Return (x, y) of the center of cell containing provided text 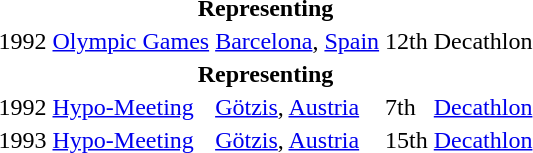
7th (407, 107)
Barcelona, Spain (298, 41)
Götzis, Austria (298, 107)
Olympic Games (131, 41)
12th (407, 41)
Hypo-Meeting (131, 107)
